Find where the given text appears and provide that cell's center as [X, Y] coordinate. 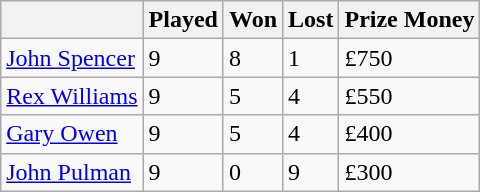
0 [252, 172]
£300 [410, 172]
8 [252, 58]
John Spencer [72, 58]
Played [183, 20]
Lost [311, 20]
1 [311, 58]
£550 [410, 96]
£750 [410, 58]
Gary Owen [72, 134]
Rex Williams [72, 96]
John Pulman [72, 172]
Prize Money [410, 20]
Won [252, 20]
£400 [410, 134]
